Search for the cell housing the specified text and yield its [X, Y] center coordinate. 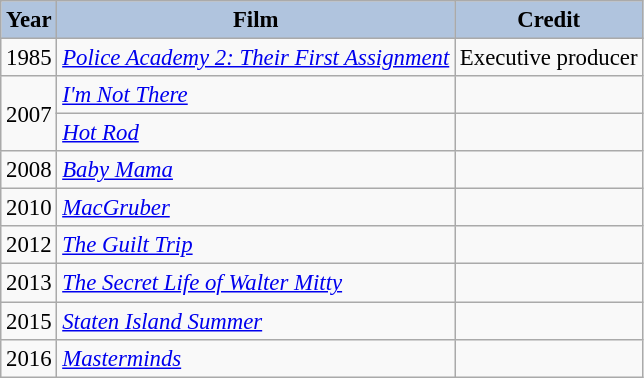
Hot Rod [256, 133]
Masterminds [256, 358]
MacGruber [256, 208]
The Guilt Trip [256, 245]
2016 [29, 358]
The Secret Life of Walter Mitty [256, 283]
Baby Mama [256, 170]
Credit [549, 20]
1985 [29, 58]
2007 [29, 114]
Year [29, 20]
2013 [29, 283]
I'm Not There [256, 95]
2008 [29, 170]
2012 [29, 245]
Staten Island Summer [256, 321]
Film [256, 20]
2010 [29, 208]
2015 [29, 321]
Executive producer [549, 58]
Police Academy 2: Their First Assignment [256, 58]
